Extract the [X, Y] coordinate from the center of the cell holding the provided text.  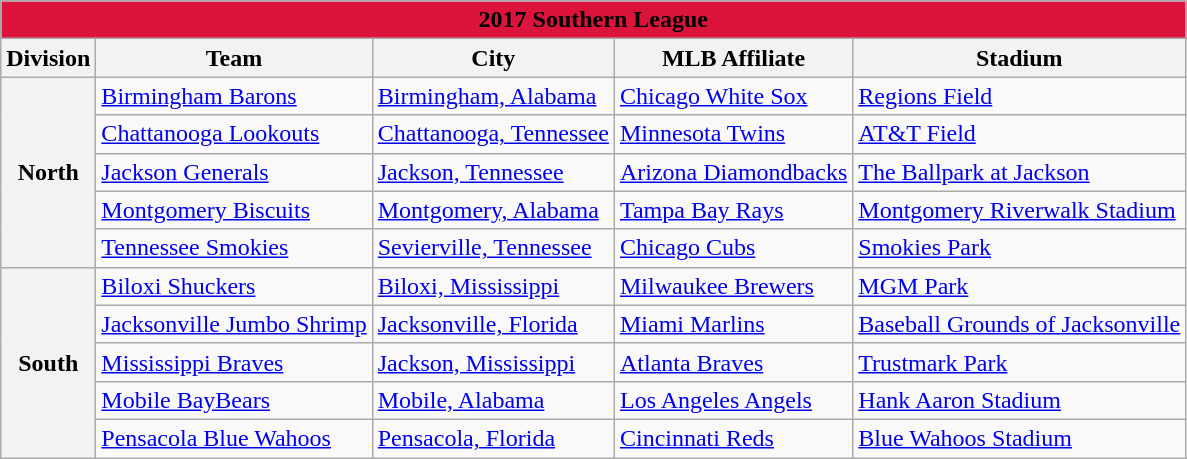
AT&T Field [1020, 134]
City [493, 58]
Mobile BayBears [234, 400]
Jackson Generals [234, 172]
Los Angeles Angels [733, 400]
Sevierville, Tennessee [493, 248]
Chattanooga Lookouts [234, 134]
Pensacola, Florida [493, 438]
Mississippi Braves [234, 362]
Milwaukee Brewers [733, 286]
South [48, 362]
Jackson, Tennessee [493, 172]
Atlanta Braves [733, 362]
Smokies Park [1020, 248]
Cincinnati Reds [733, 438]
Chicago Cubs [733, 248]
Jackson, Mississippi [493, 362]
Mobile, Alabama [493, 400]
Biloxi Shuckers [234, 286]
Regions Field [1020, 96]
Jacksonville Jumbo Shrimp [234, 324]
Stadium [1020, 58]
The Ballpark at Jackson [1020, 172]
Pensacola Blue Wahoos [234, 438]
Biloxi, Mississippi [493, 286]
Trustmark Park [1020, 362]
Arizona Diamondbacks [733, 172]
Division [48, 58]
Chattanooga, Tennessee [493, 134]
Tennessee Smokies [234, 248]
Montgomery Biscuits [234, 210]
Montgomery Riverwalk Stadium [1020, 210]
Minnesota Twins [733, 134]
Team [234, 58]
MGM Park [1020, 286]
Blue Wahoos Stadium [1020, 438]
Montgomery, Alabama [493, 210]
Jacksonville, Florida [493, 324]
MLB Affiliate [733, 58]
Birmingham, Alabama [493, 96]
Tampa Bay Rays [733, 210]
Hank Aaron Stadium [1020, 400]
Birmingham Barons [234, 96]
2017 Southern League [594, 20]
Miami Marlins [733, 324]
Baseball Grounds of Jacksonville [1020, 324]
North [48, 172]
Chicago White Sox [733, 96]
